For the text-containing cell, return its midpoint in [X, Y] coordinate format. 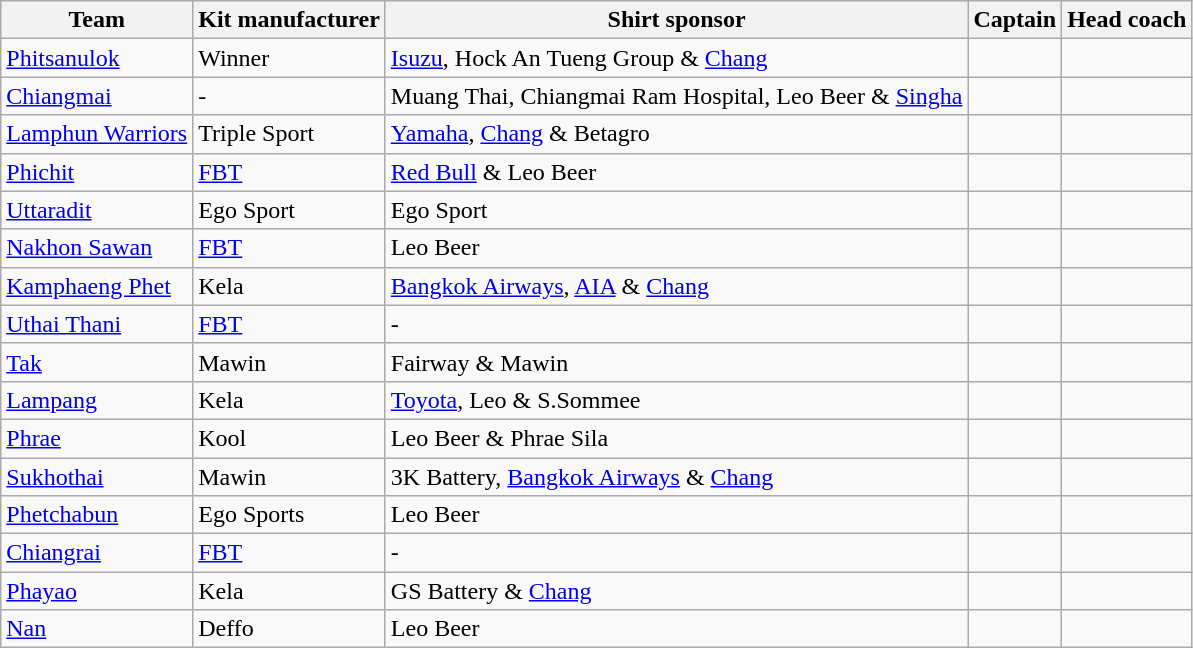
Captain [1015, 20]
Kool [290, 438]
Lampang [97, 400]
Bangkok Airways, AIA & Chang [676, 286]
Chiangmai [97, 96]
Sukhothai [97, 477]
Lamphun Warriors [97, 134]
Red Bull & Leo Beer [676, 172]
Kamphaeng Phet [97, 286]
3K Battery, Bangkok Airways & Chang [676, 477]
Muang Thai, Chiangmai Ram Hospital, Leo Beer & Singha [676, 96]
Phetchabun [97, 515]
GS Battery & Chang [676, 591]
Deffo [290, 629]
Shirt sponsor [676, 20]
Winner [290, 58]
Uttaradit [97, 210]
Toyota, Leo & S.Sommee [676, 400]
Uthai Thani [97, 324]
Ego Sports [290, 515]
Fairway & Mawin [676, 362]
Kit manufacturer [290, 20]
Chiangrai [97, 553]
Triple Sport [290, 134]
Team [97, 20]
Phayao [97, 591]
Leo Beer & Phrae Sila [676, 438]
Tak [97, 362]
Yamaha, Chang & Betagro [676, 134]
Phitsanulok [97, 58]
Nan [97, 629]
Isuzu, Hock An Tueng Group & Chang [676, 58]
Nakhon Sawan [97, 248]
Phichit [97, 172]
Head coach [1127, 20]
Phrae [97, 438]
